Extract the (x, y) coordinate from the center of the cell holding the provided text.  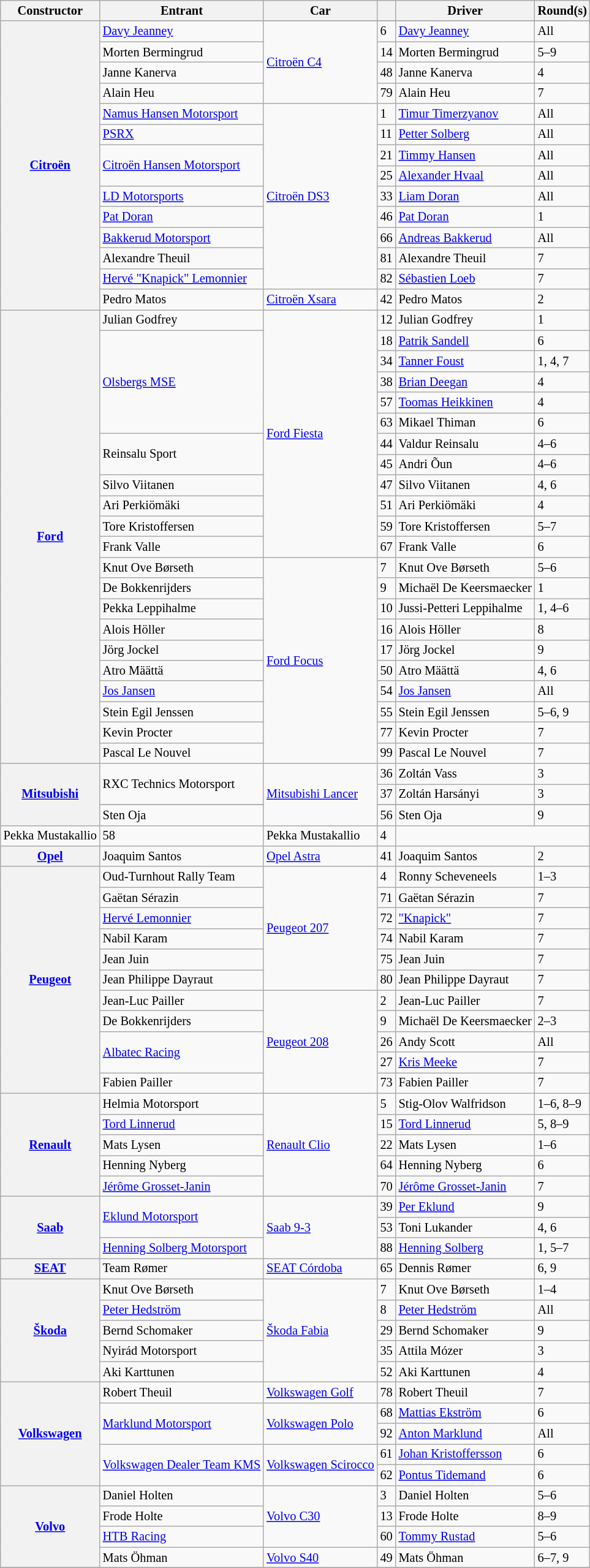
60 (387, 1537)
Citroën Xsara (320, 300)
Mitsubishi Lancer (320, 794)
Volkswagen Scirocco (320, 1464)
RXC Technics Motorsport (181, 784)
16 (387, 629)
Volkswagen Dealer Team KMS (181, 1464)
Brian Deegan (466, 382)
Andy Scott (466, 1042)
5 (387, 1104)
Hervé Lemonnier (181, 918)
LD Motorsports (181, 196)
Per Eklund (466, 1206)
42 (387, 300)
Toomas Heikkinen (466, 403)
39 (387, 1206)
Johan Kristoffersson (466, 1454)
5–7 (562, 526)
Constructor (50, 10)
65 (387, 1268)
Namus Hansen Motorsport (181, 114)
45 (387, 464)
Citroën Hansen Motorsport (181, 165)
SEAT (50, 1268)
Volkswagen Polo (320, 1423)
Volvo S40 (320, 1558)
Bakkerud Motorsport (181, 238)
88 (387, 1248)
35 (387, 1351)
Zoltán Vass (466, 774)
78 (387, 1392)
33 (387, 196)
Henning Solberg Motorsport (181, 1248)
Jussi-Petteri Leppihalme (466, 608)
64 (387, 1165)
Peugeot (50, 980)
72 (387, 918)
50 (387, 670)
57 (387, 403)
"Knapick" (466, 918)
Renault Clio (320, 1145)
6, 9 (562, 1268)
1–3 (562, 877)
10 (387, 608)
22 (387, 1145)
Stig-Olov Walfridson (466, 1104)
Citroën DS3 (320, 196)
2–3 (562, 1021)
12 (387, 320)
53 (387, 1227)
Tommy Rustad (466, 1537)
21 (387, 155)
Ford Focus (320, 661)
17 (387, 650)
46 (387, 217)
71 (387, 898)
41 (387, 856)
Timmy Hansen (466, 155)
6–7, 9 (562, 1558)
Kris Meeke (466, 1062)
Anton Marklund (466, 1434)
Olsbergs MSE (181, 382)
Marklund Motorsport (181, 1423)
49 (387, 1558)
Liam Doran (466, 196)
Mitsubishi (50, 794)
Volkswagen (50, 1433)
80 (387, 980)
Dennis Rømer (466, 1268)
Driver (466, 10)
Albatec Racing (181, 1051)
99 (387, 753)
58 (181, 836)
82 (387, 279)
37 (387, 794)
Citroën (50, 165)
18 (387, 341)
Hervé "Knapick" Lemonnier (181, 279)
5–6, 9 (562, 712)
34 (387, 361)
8–9 (562, 1516)
79 (387, 93)
Team Rømer (181, 1268)
Škoda (50, 1330)
75 (387, 960)
Peugeot 207 (320, 928)
92 (387, 1434)
Attila Mózer (466, 1351)
70 (387, 1186)
Tanner Foust (466, 361)
Nyirád Motorsport (181, 1351)
1, 4, 7 (562, 361)
Henning Solberg (466, 1248)
Renault (50, 1145)
Valdur Reinsalu (466, 444)
51 (387, 506)
14 (387, 52)
63 (387, 423)
Ford Fiesta (320, 433)
54 (387, 691)
Timur Timerzyanov (466, 114)
Citroën C4 (320, 62)
74 (387, 939)
Saab (50, 1227)
Sébastien Loeb (466, 279)
29 (387, 1330)
66 (387, 238)
1–4 (562, 1289)
1, 5–7 (562, 1248)
47 (387, 485)
61 (387, 1454)
55 (387, 712)
52 (387, 1372)
27 (387, 1062)
1–6 (562, 1145)
68 (387, 1413)
Ronny Scheveneels (466, 877)
SEAT Córdoba (320, 1268)
Mikael Thiman (466, 423)
Pekka Leppihalme (181, 608)
26 (387, 1042)
36 (387, 774)
HTB Racing (181, 1537)
Peugeot 208 (320, 1042)
Ford (50, 536)
Volvo (50, 1527)
Reinsalu Sport (181, 453)
5, 8–9 (562, 1124)
Andreas Bakkerud (466, 238)
Volvo C30 (320, 1516)
56 (387, 815)
Pontus Tidemand (466, 1475)
44 (387, 444)
1, 4–6 (562, 608)
73 (387, 1083)
Entrant (181, 10)
62 (387, 1475)
67 (387, 547)
15 (387, 1124)
1–6, 8–9 (562, 1104)
Petter Solberg (466, 134)
Opel (50, 856)
Andri Õun (466, 464)
Mattias Ekström (466, 1413)
PSRX (181, 134)
Toni Lukander (466, 1227)
48 (387, 72)
5–9 (562, 52)
Škoda Fabia (320, 1330)
81 (387, 258)
Helmia Motorsport (181, 1104)
25 (387, 176)
Car (320, 10)
Oud-Turnhout Rally Team (181, 877)
13 (387, 1516)
59 (387, 526)
Volkswagen Golf (320, 1392)
Zoltán Harsányi (466, 794)
38 (387, 382)
77 (387, 732)
Opel Astra (320, 856)
Saab 9-3 (320, 1227)
Alexander Hvaal (466, 176)
Round(s) (562, 10)
Eklund Motorsport (181, 1217)
11 (387, 134)
Patrik Sandell (466, 341)
